Output the [X, Y] coordinate of the center of the cell containing the given text.  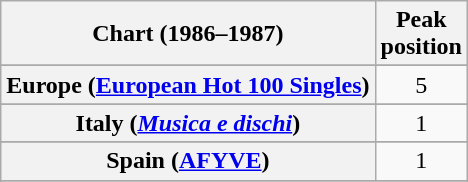
Italy (Musica e dischi) [188, 123]
Spain (AFYVE) [188, 161]
Peakposition [421, 34]
5 [421, 85]
Chart (1986–1987) [188, 34]
Europe (European Hot 100 Singles) [188, 85]
